Pinpoint the cell where the given text exists, returning its [X, Y] midpoint coordinate. 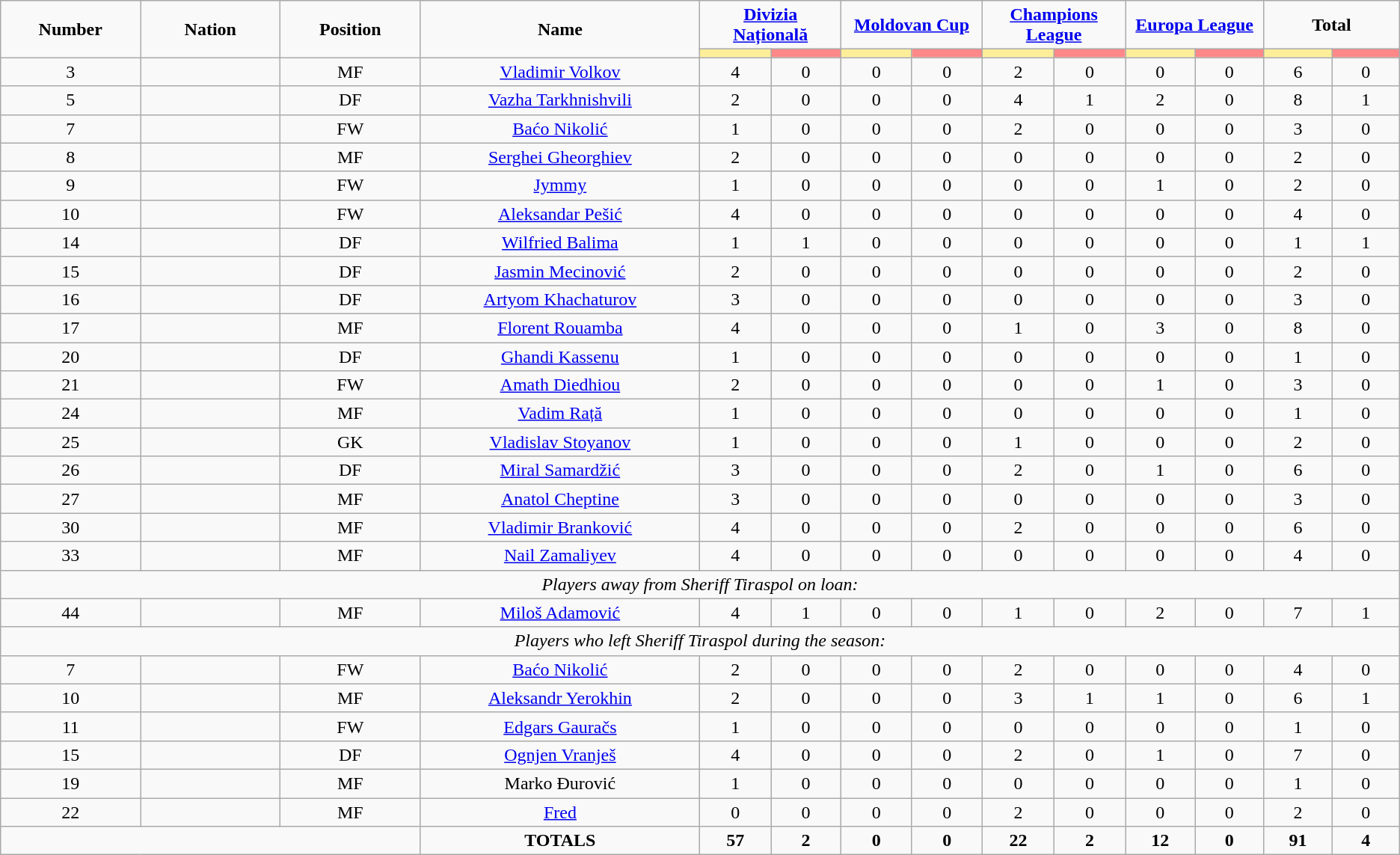
TOTALS [560, 841]
Moldovan Cup [911, 25]
Vadim Rață [560, 414]
91 [1298, 841]
Nail Zamaliyev [560, 556]
9 [70, 186]
Number [70, 29]
16 [70, 299]
Champions League [1054, 25]
Vladimir Volkov [560, 72]
Artyom Khachaturov [560, 299]
Wilfried Balima [560, 242]
26 [70, 471]
19 [70, 783]
5 [70, 100]
Ghandi Kassenu [560, 357]
25 [70, 442]
14 [70, 242]
Name [560, 29]
21 [70, 385]
Players who left Sheriff Tiraspol during the season: [700, 641]
Divizia Națională [770, 25]
30 [70, 527]
Jasmin Mecinović [560, 271]
Ognjen Vranješ [560, 755]
Position [350, 29]
11 [70, 726]
44 [70, 613]
Nation [211, 29]
Amath Diedhiou [560, 385]
33 [70, 556]
20 [70, 357]
Jymmy [560, 186]
Aleksandr Yerokhin [560, 698]
Florent Rouamba [560, 328]
Anatol Cheptine [560, 499]
24 [70, 414]
Miral Samardžić [560, 471]
Aleksandar Pešić [560, 214]
Marko Đurović [560, 783]
Players away from Sheriff Tiraspol on loan: [700, 584]
Vladimir Branković [560, 527]
Total [1332, 25]
Europa League [1195, 25]
12 [1161, 841]
57 [736, 841]
Serghei Gheorghiev [560, 157]
Vladislav Stoyanov [560, 442]
Vazha Tarkhnishvili [560, 100]
Fred [560, 812]
Miloš Adamović [560, 613]
GK [350, 442]
27 [70, 499]
17 [70, 328]
Edgars Gauračs [560, 726]
